Locate the cell with the specified text and output its [X, Y] center coordinate. 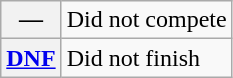
— [31, 20]
Did not finish [146, 58]
Did not compete [146, 20]
DNF [31, 58]
